Search for the cell housing the specified text and yield its (X, Y) center coordinate. 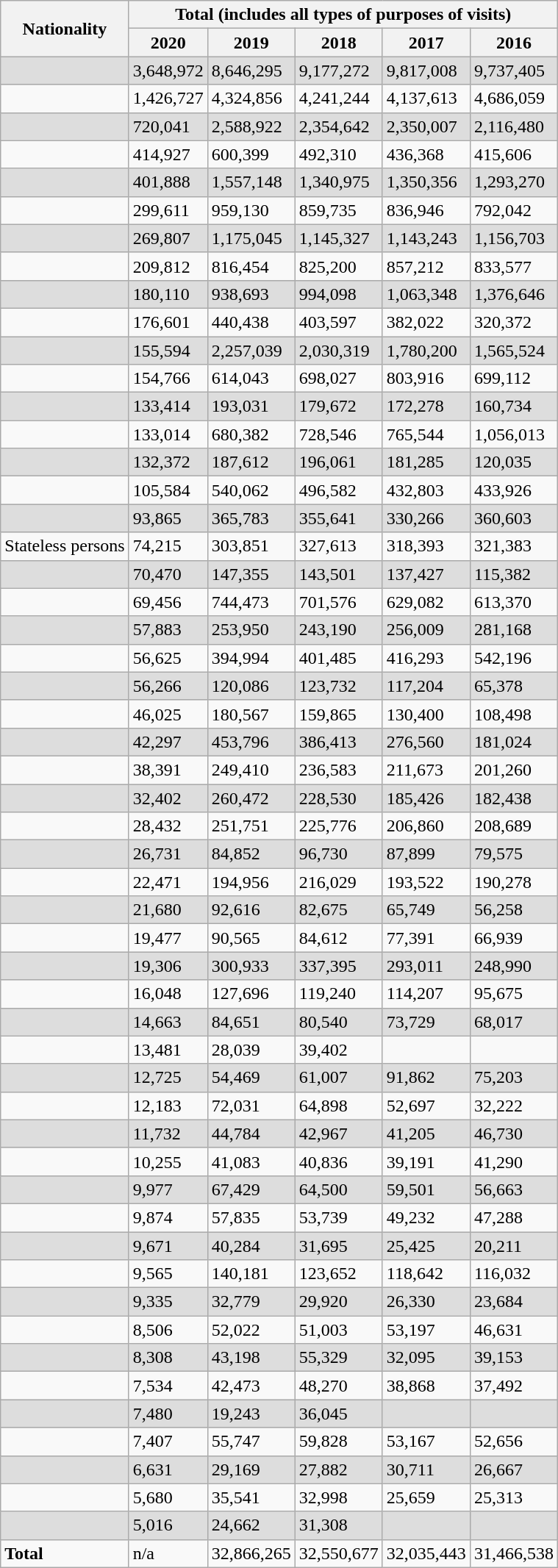
119,240 (338, 994)
46,730 (513, 1134)
32,035,443 (426, 1553)
360,603 (513, 518)
698,027 (338, 379)
321,383 (513, 546)
243,190 (338, 630)
133,414 (168, 407)
38,391 (168, 770)
14,663 (168, 1022)
21,680 (168, 910)
216,029 (338, 882)
1,780,200 (426, 351)
32,866,265 (251, 1553)
6,631 (168, 1469)
181,285 (426, 462)
39,402 (338, 1050)
2,030,319 (338, 351)
79,575 (513, 854)
87,899 (426, 854)
25,425 (426, 1246)
84,852 (251, 854)
269,807 (168, 238)
3,648,972 (168, 71)
803,916 (426, 379)
281,168 (513, 630)
55,329 (338, 1358)
31,466,538 (513, 1553)
66,939 (513, 938)
92,616 (251, 910)
123,732 (338, 686)
1,350,356 (426, 182)
209,812 (168, 266)
32,095 (426, 1358)
12,183 (168, 1106)
64,898 (338, 1106)
9,671 (168, 1246)
4,137,613 (426, 99)
16,048 (168, 994)
41,205 (426, 1134)
40,836 (338, 1161)
30,711 (426, 1469)
57,883 (168, 630)
2,354,642 (338, 126)
365,783 (251, 518)
187,612 (251, 462)
75,203 (513, 1078)
225,776 (338, 826)
115,382 (513, 574)
836,946 (426, 210)
816,454 (251, 266)
4,686,059 (513, 99)
720,041 (168, 126)
11,732 (168, 1134)
1,063,348 (426, 294)
303,851 (251, 546)
93,865 (168, 518)
320,372 (513, 322)
80,540 (338, 1022)
32,550,677 (338, 1553)
2017 (426, 43)
55,747 (251, 1442)
10,255 (168, 1161)
70,470 (168, 574)
114,207 (426, 994)
9,177,272 (338, 71)
613,370 (513, 602)
542,196 (513, 658)
196,061 (338, 462)
433,926 (513, 490)
2016 (513, 43)
154,766 (168, 379)
41,083 (251, 1161)
42,967 (338, 1134)
38,868 (426, 1386)
159,865 (338, 714)
201,260 (513, 770)
249,410 (251, 770)
116,032 (513, 1274)
614,043 (251, 379)
28,039 (251, 1050)
51,003 (338, 1330)
236,583 (338, 770)
69,456 (168, 602)
436,368 (426, 154)
47,288 (513, 1217)
2020 (168, 43)
28,432 (168, 826)
176,601 (168, 322)
53,739 (338, 1217)
680,382 (251, 434)
414,927 (168, 154)
24,662 (251, 1525)
57,835 (251, 1217)
155,594 (168, 351)
Stateless persons (65, 546)
9,977 (168, 1189)
857,212 (426, 266)
253,950 (251, 630)
959,130 (251, 210)
72,031 (251, 1106)
68,017 (513, 1022)
206,860 (426, 826)
403,597 (338, 322)
31,695 (338, 1246)
1,565,524 (513, 351)
32,402 (168, 798)
108,498 (513, 714)
59,828 (338, 1442)
194,956 (251, 882)
260,472 (251, 798)
337,395 (338, 966)
8,506 (168, 1330)
825,200 (338, 266)
59,501 (426, 1189)
48,270 (338, 1386)
31,308 (338, 1525)
179,672 (338, 407)
386,413 (338, 742)
32,998 (338, 1497)
8,308 (168, 1358)
401,888 (168, 182)
40,284 (251, 1246)
2,350,007 (426, 126)
20,211 (513, 1246)
629,082 (426, 602)
401,485 (338, 658)
318,393 (426, 546)
276,560 (426, 742)
25,659 (426, 1497)
5,680 (168, 1497)
64,500 (338, 1189)
46,631 (513, 1330)
160,734 (513, 407)
432,803 (426, 490)
Nationality (65, 29)
228,530 (338, 798)
440,438 (251, 322)
1,143,243 (426, 238)
117,204 (426, 686)
193,031 (251, 407)
143,501 (338, 574)
327,613 (338, 546)
26,330 (426, 1302)
182,438 (513, 798)
25,313 (513, 1497)
299,611 (168, 210)
1,175,045 (251, 238)
140,181 (251, 1274)
180,567 (251, 714)
172,278 (426, 407)
181,024 (513, 742)
32,222 (513, 1106)
1,340,975 (338, 182)
61,007 (338, 1078)
Total (includes all types of purposes of visits) (343, 15)
394,994 (251, 658)
293,011 (426, 966)
53,197 (426, 1330)
77,391 (426, 938)
91,862 (426, 1078)
127,696 (251, 994)
9,335 (168, 1302)
56,266 (168, 686)
8,646,295 (251, 71)
833,577 (513, 266)
7,407 (168, 1442)
9,817,008 (426, 71)
41,290 (513, 1161)
23,684 (513, 1302)
26,731 (168, 854)
2018 (338, 43)
42,473 (251, 1386)
4,324,856 (251, 99)
1,426,727 (168, 99)
4,241,244 (338, 99)
123,652 (338, 1274)
90,565 (251, 938)
701,576 (338, 602)
728,546 (338, 434)
27,882 (338, 1469)
415,606 (513, 154)
765,544 (426, 434)
84,651 (251, 1022)
1,156,703 (513, 238)
130,400 (426, 714)
120,086 (251, 686)
52,022 (251, 1330)
54,469 (251, 1078)
1,056,013 (513, 434)
65,378 (513, 686)
2019 (251, 43)
330,266 (426, 518)
37,492 (513, 1386)
96,730 (338, 854)
56,258 (513, 910)
56,663 (513, 1189)
19,477 (168, 938)
382,022 (426, 322)
84,612 (338, 938)
82,675 (338, 910)
137,427 (426, 574)
2,588,922 (251, 126)
248,990 (513, 966)
180,110 (168, 294)
22,471 (168, 882)
65,749 (426, 910)
300,933 (251, 966)
52,697 (426, 1106)
859,735 (338, 210)
496,582 (338, 490)
19,306 (168, 966)
7,480 (168, 1414)
53,167 (426, 1442)
Total (65, 1553)
1,145,327 (338, 238)
35,541 (251, 1497)
185,426 (426, 798)
132,372 (168, 462)
29,920 (338, 1302)
453,796 (251, 742)
56,625 (168, 658)
1,557,148 (251, 182)
39,153 (513, 1358)
118,642 (426, 1274)
2,116,480 (513, 126)
190,278 (513, 882)
1,293,270 (513, 182)
32,779 (251, 1302)
9,737,405 (513, 71)
256,009 (426, 630)
19,243 (251, 1414)
105,584 (168, 490)
792,042 (513, 210)
73,729 (426, 1022)
2,257,039 (251, 351)
600,399 (251, 154)
52,656 (513, 1442)
938,693 (251, 294)
13,481 (168, 1050)
26,667 (513, 1469)
492,310 (338, 154)
355,641 (338, 518)
95,675 (513, 994)
67,429 (251, 1189)
12,725 (168, 1078)
251,751 (251, 826)
133,014 (168, 434)
5,016 (168, 1525)
46,025 (168, 714)
699,112 (513, 379)
36,045 (338, 1414)
1,376,646 (513, 294)
39,191 (426, 1161)
540,062 (251, 490)
29,169 (251, 1469)
49,232 (426, 1217)
43,198 (251, 1358)
9,565 (168, 1274)
147,355 (251, 574)
42,297 (168, 742)
211,673 (426, 770)
994,098 (338, 294)
744,473 (251, 602)
120,035 (513, 462)
208,689 (513, 826)
9,874 (168, 1217)
193,522 (426, 882)
n/a (168, 1553)
7,534 (168, 1386)
44,784 (251, 1134)
74,215 (168, 546)
416,293 (426, 658)
